Scan for the cell matching the given text and deliver its (x, y) coordinate at center. 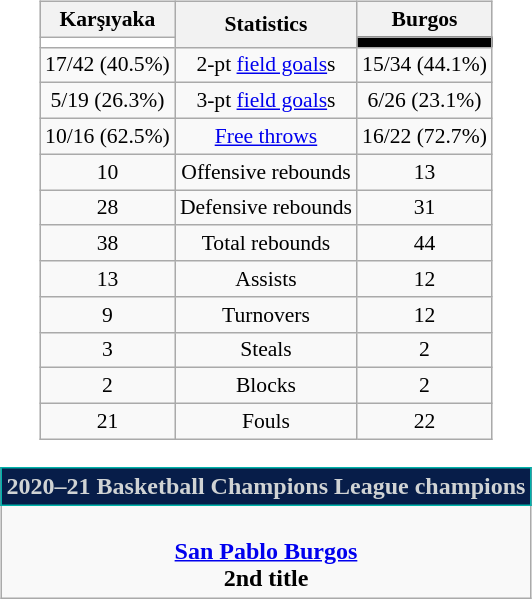
5/19 (26.3%) (108, 101)
10/16 (62.5%) (108, 136)
Steals (266, 350)
Total rebounds (266, 243)
31 (424, 208)
San Pablo Burgos 2nd title (266, 551)
6/26 (23.1%) (424, 101)
15/34 (44.1%) (424, 65)
Statistics (266, 24)
16/22 (72.7%) (424, 136)
3 (108, 350)
Offensive rebounds (266, 172)
Defensive rebounds (266, 208)
Turnovers (266, 314)
44 (424, 243)
Fouls (266, 421)
2020–21 Basketball Champions League champions (266, 486)
28 (108, 208)
21 (108, 421)
38 (108, 243)
Burgos (424, 19)
17/42 (40.5%) (108, 65)
10 (108, 172)
3-pt field goalss (266, 101)
2-pt field goalss (266, 65)
9 (108, 314)
22 (424, 421)
Karşıyaka (108, 19)
Assists (266, 279)
Blocks (266, 386)
Free throws (266, 136)
